Determine the (x, y) coordinate at the center of the cell enclosing the given text.  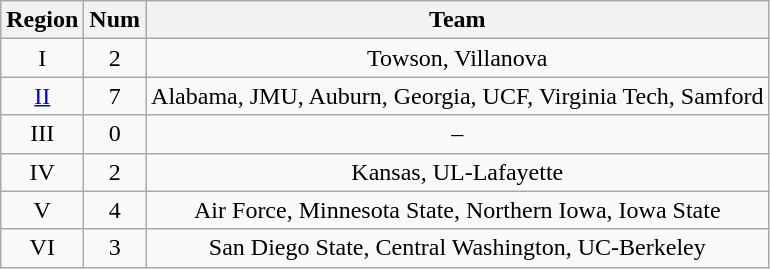
Alabama, JMU, Auburn, Georgia, UCF, Virginia Tech, Samford (458, 96)
San Diego State, Central Washington, UC-Berkeley (458, 248)
Kansas, UL-Lafayette (458, 172)
II (42, 96)
Num (115, 20)
Towson, Villanova (458, 58)
4 (115, 210)
IV (42, 172)
V (42, 210)
I (42, 58)
Team (458, 20)
3 (115, 248)
– (458, 134)
0 (115, 134)
VI (42, 248)
III (42, 134)
7 (115, 96)
Region (42, 20)
Air Force, Minnesota State, Northern Iowa, Iowa State (458, 210)
